Return the [x, y] coordinate for the center point of the cell that contains the specified text.  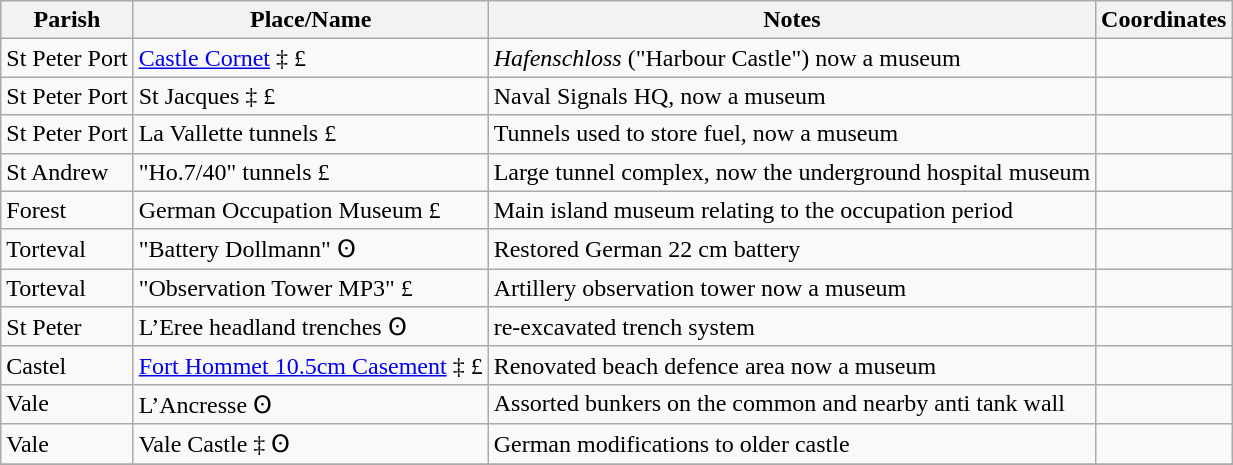
"Ho.7/40" tunnels £ [310, 172]
Tunnels used to store fuel, now a museum [792, 134]
German modifications to older castle [792, 444]
Renovated beach defence area now a museum [792, 365]
Naval Signals HQ, now a museum [792, 96]
Vale Castle ‡ ʘ [310, 444]
Parish [67, 20]
Restored German 22 cm battery [792, 249]
Assorted bunkers on the common and nearby anti tank wall [792, 404]
Fort Hommet 10.5cm Casement ‡ £ [310, 365]
re-excavated trench system [792, 327]
Artillery observation tower now a museum [792, 288]
Coordinates [1164, 20]
Forest [67, 210]
L’Ancresse ʘ [310, 404]
Large tunnel complex, now the underground hospital museum [792, 172]
"Observation Tower MP3" £ [310, 288]
St Peter [67, 327]
German Occupation Museum £ [310, 210]
St Jacques ‡ £ [310, 96]
L’Eree headland trenches ʘ [310, 327]
St Andrew [67, 172]
Castel [67, 365]
Place/Name [310, 20]
Hafenschloss ("Harbour Castle") now a museum [792, 58]
Notes [792, 20]
Main island museum relating to the occupation period [792, 210]
La Vallette tunnels £ [310, 134]
Castle Cornet ‡ £ [310, 58]
"Battery Dollmann" ʘ [310, 249]
